Find where the given text appears and provide that cell's center as [X, Y] coordinate. 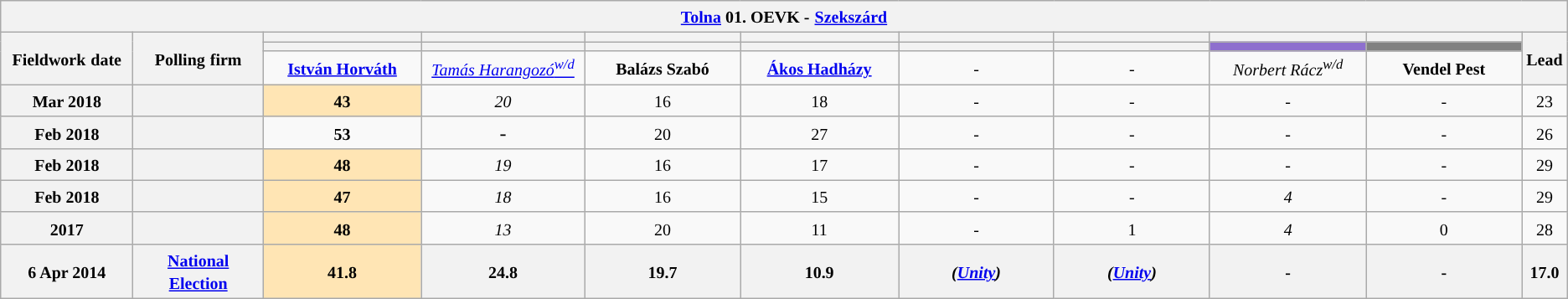
19 [503, 164]
15 [819, 196]
István Horváth [342, 68]
43 [342, 101]
1 [1132, 228]
23 [1545, 101]
Balázs Szabó [662, 68]
National Election [199, 271]
Ákos Hadházy [819, 68]
6 Apr 2014 [67, 271]
17.0 [1545, 271]
13 [503, 228]
2017 [67, 228]
Tolna 01. OEVK - Szekszárd [784, 17]
Lead [1545, 59]
47 [342, 196]
24.8 [503, 271]
Norbert Ráczw/d [1288, 68]
53 [342, 132]
19.7 [662, 271]
Mar 2018 [67, 101]
17 [819, 164]
28 [1545, 228]
11 [819, 228]
Polling firm [199, 59]
10.9 [819, 271]
26 [1545, 132]
41.8 [342, 271]
27 [819, 132]
Vendel Pest [1444, 68]
Fieldwork date [67, 59]
0 [1444, 228]
Tamás Harangozów/d [503, 68]
